Output the [x, y] coordinate of the center of the cell containing the given text.  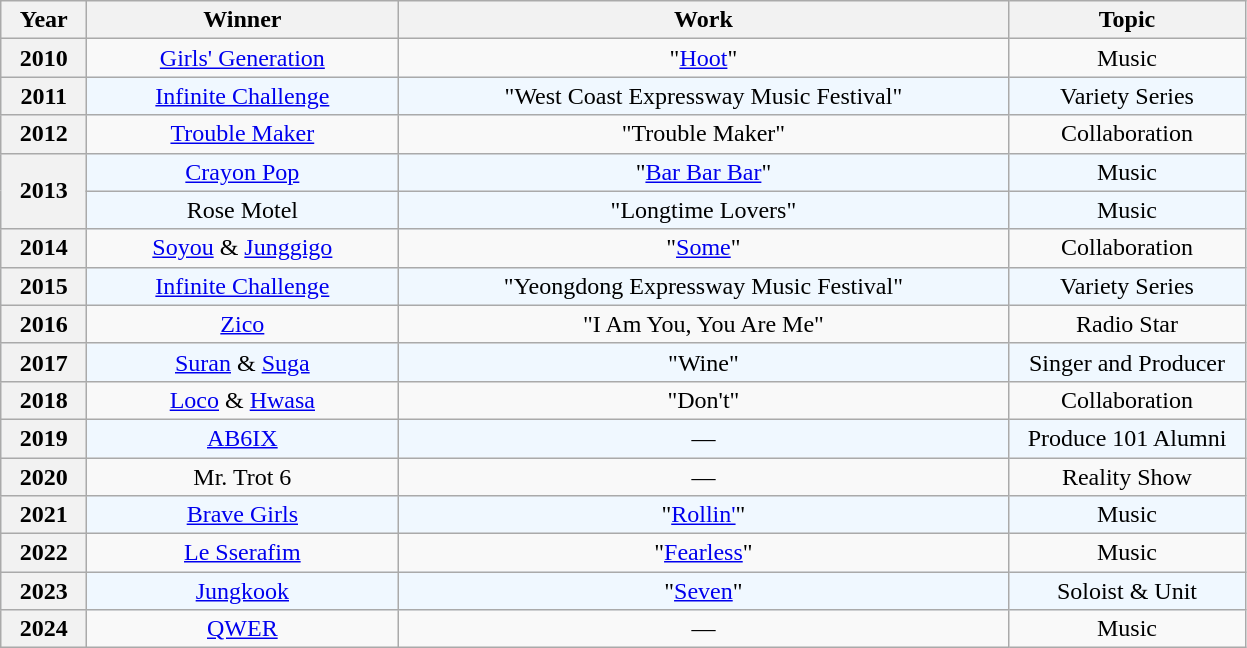
"Some" [704, 248]
Rose Motel [242, 210]
"West Coast Expressway Music Festival" [704, 96]
"Hoot" [704, 58]
2012 [44, 134]
Topic [1127, 20]
Loco & Hwasa [242, 400]
QWER [242, 629]
Crayon Pop [242, 172]
2019 [44, 438]
"Wine" [704, 362]
"Don't" [704, 400]
2010 [44, 58]
2017 [44, 362]
2014 [44, 248]
2013 [44, 191]
2016 [44, 324]
Reality Show [1127, 477]
Le Sserafim [242, 553]
Produce 101 Alumni [1127, 438]
Mr. Trot 6 [242, 477]
Radio Star [1127, 324]
Suran & Suga [242, 362]
"Bar Bar Bar" [704, 172]
2015 [44, 286]
2021 [44, 515]
Trouble Maker [242, 134]
Brave Girls [242, 515]
"Trouble Maker" [704, 134]
"Longtime Lovers" [704, 210]
"I Am You, You Are Me" [704, 324]
Soyou & Junggigo [242, 248]
"Yeongdong Expressway Music Festival" [704, 286]
AB6IX [242, 438]
Soloist & Unit [1127, 591]
"Rollin'" [704, 515]
Work [704, 20]
2011 [44, 96]
"Seven" [704, 591]
2022 [44, 553]
Girls' Generation [242, 58]
Zico [242, 324]
2018 [44, 400]
2023 [44, 591]
2024 [44, 629]
Jungkook [242, 591]
Winner [242, 20]
2020 [44, 477]
Singer and Producer [1127, 362]
Year [44, 20]
"Fearless" [704, 553]
